Determine the [x, y] coordinate at the center of the cell enclosing the given text.  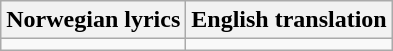
English translation [289, 20]
Norwegian lyrics [94, 20]
